Determine the [x, y] coordinate at the center of the cell enclosing the given text.  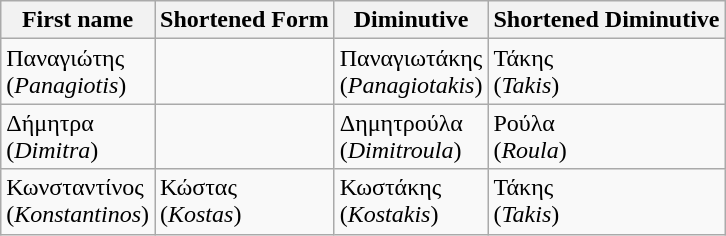
Παναγιωτάκης(Panagiotakis) [411, 72]
Κωστάκης(Kostakis) [411, 202]
Κώστας(Kostas) [244, 202]
Shortened Diminutive [606, 20]
Ρούλα(Roula) [606, 136]
Παναγιώτης(Panagiotis) [78, 72]
Diminutive [411, 20]
Δημητρούλα(Dimitroula) [411, 136]
Shortened Form [244, 20]
Κωνσταντίνος(Konstantinos) [78, 202]
First name [78, 20]
Δήμητρα(Dimitra) [78, 136]
